Return [x, y] of the center of cell containing provided text 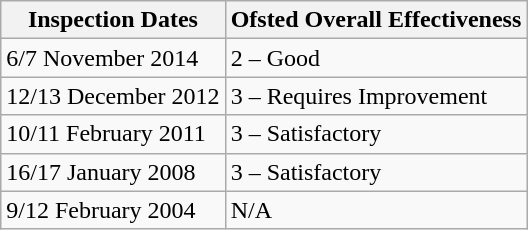
10/11 February 2011 [113, 134]
3 – Requires Improvement [376, 96]
Inspection Dates [113, 20]
6/7 November 2014 [113, 58]
Ofsted Overall Effectiveness [376, 20]
N/A [376, 210]
16/17 January 2008 [113, 172]
9/12 February 2004 [113, 210]
2 – Good [376, 58]
12/13 December 2012 [113, 96]
